Return [x, y] of the center of cell containing provided text 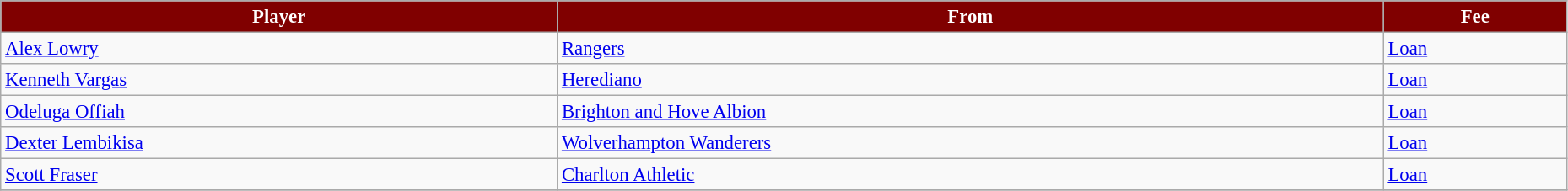
Charlton Athletic [970, 175]
Wolverhampton Wanderers [970, 143]
Odeluga Offiah [279, 112]
Kenneth Vargas [279, 80]
Player [279, 17]
Scott Fraser [279, 175]
Herediano [970, 80]
From [970, 17]
Alex Lowry [279, 49]
Brighton and Hove Albion [970, 112]
Fee [1474, 17]
Rangers [970, 49]
Dexter Lembikisa [279, 143]
